Capture the cell that displays the provided text and extract its [x, y] central coordinate. 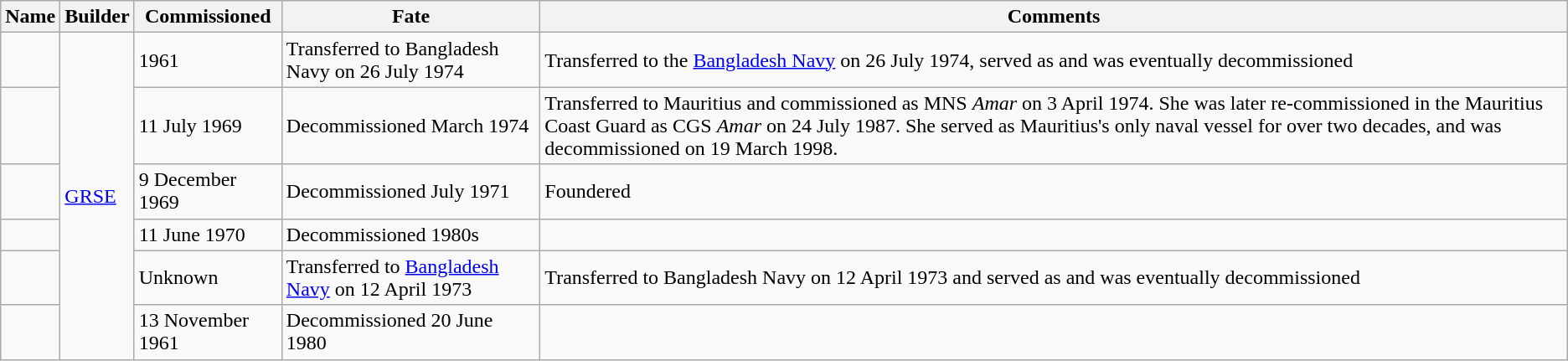
Decommissioned March 1974 [410, 126]
9 December 1969 [208, 191]
Transferred to Bangladesh Navy on 12 April 1973 and served as and was eventually decommissioned [1054, 278]
11 July 1969 [208, 126]
GRSE [97, 196]
Foundered [1054, 191]
Commissioned [208, 17]
Builder [97, 17]
Fate [410, 17]
Transferred to the Bangladesh Navy on 26 July 1974, served as and was eventually decommissioned [1054, 60]
Comments [1054, 17]
Transferred to Bangladesh Navy on 12 April 1973 [410, 278]
Transferred to Bangladesh Navy on 26 July 1974 [410, 60]
Decommissioned 1980s [410, 235]
Name [30, 17]
Decommissioned 20 June 1980 [410, 332]
Unknown [208, 278]
1961 [208, 60]
11 June 1970 [208, 235]
Decommissioned July 1971 [410, 191]
13 November 1961 [208, 332]
